Provide the [x, y] coordinate of the cell's center where the given text is located.  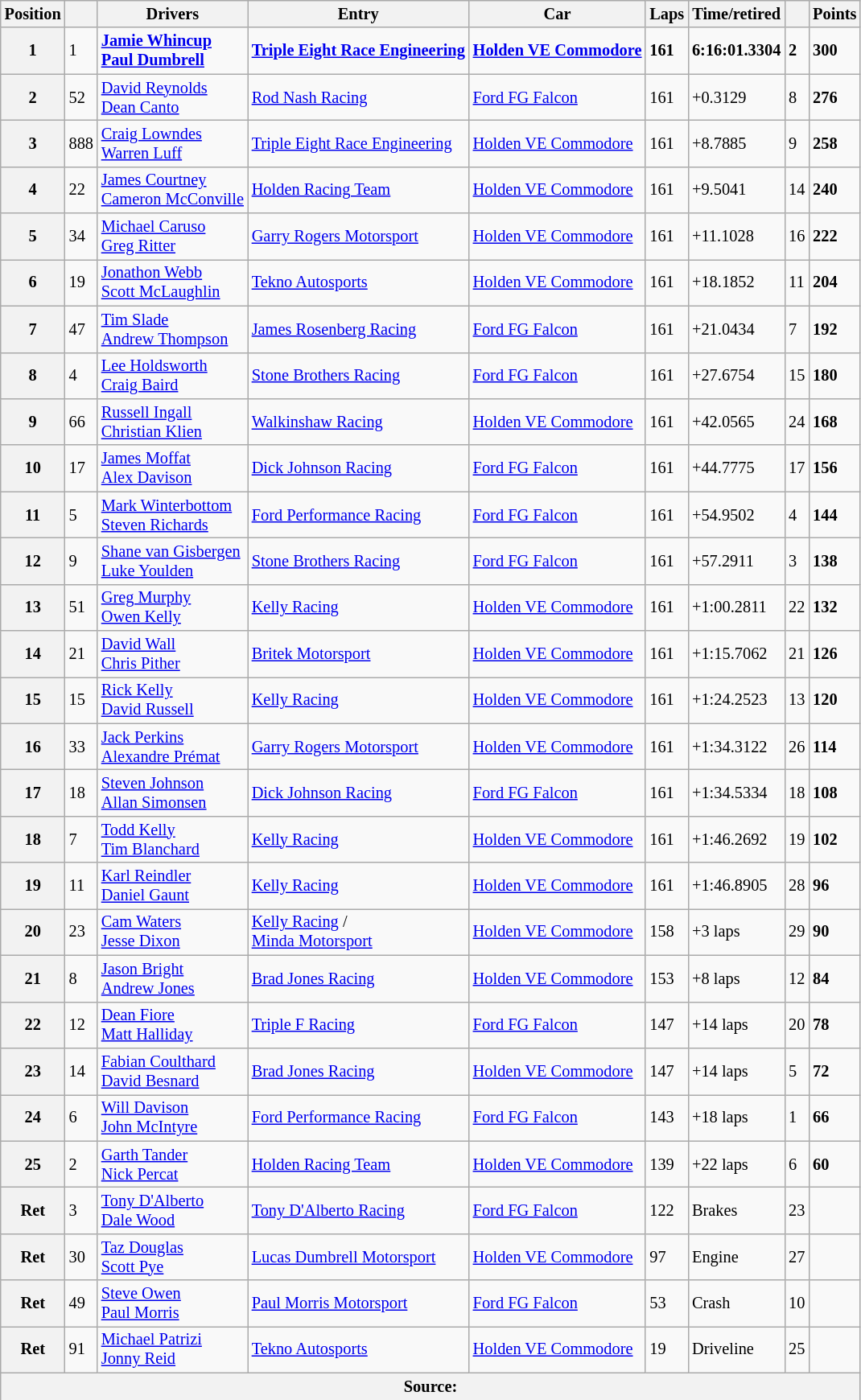
258 [834, 143]
180 [834, 376]
Time/retired [736, 14]
78 [834, 1025]
90 [834, 932]
+21.0434 [736, 329]
Greg Murphy Owen Kelly [172, 607]
Russell Ingall Christian Klien [172, 422]
144 [834, 515]
Craig Lowndes Warren Luff [172, 143]
Fabian Coulthard David Besnard [172, 1071]
Lucas Dumbrell Motorsport [359, 1257]
276 [834, 97]
Will Davison John McIntyre [172, 1118]
888 [81, 143]
+1:34.5334 [736, 793]
126 [834, 654]
+57.2911 [736, 561]
34 [81, 237]
26 [797, 747]
+3 laps [736, 932]
+8.7885 [736, 143]
+1:15.7062 [736, 654]
28 [797, 886]
+0.3129 [736, 97]
Taz Douglas Scott Pye [172, 1257]
Rod Nash Racing [359, 97]
138 [834, 561]
Tony D'Alberto Dale Wood [172, 1210]
300 [834, 51]
Brakes [736, 1210]
Jamie Whincup Paul Dumbrell [172, 51]
52 [81, 97]
Michael Caruso Greg Ritter [172, 237]
Shane van Gisbergen Luke Youlden [172, 561]
Entry [359, 14]
143 [666, 1118]
29 [797, 932]
+44.7775 [736, 468]
Laps [666, 14]
33 [81, 747]
84 [834, 978]
Steve Owen Paul Morris [172, 1303]
+1:46.2692 [736, 839]
Lee Holdsworth Craig Baird [172, 376]
204 [834, 282]
Karl Reindler Daniel Gaunt [172, 886]
James Courtney Cameron McConville [172, 190]
Triple F Racing [359, 1025]
Crash [736, 1303]
Todd Kelly Tim Blanchard [172, 839]
James Moffat Alex Davison [172, 468]
+1:24.2523 [736, 700]
David Reynolds Dean Canto [172, 97]
72 [834, 1071]
30 [81, 1257]
Position [33, 14]
51 [81, 607]
+22 laps [736, 1164]
Engine [736, 1257]
192 [834, 329]
Garth Tander Nick Percat [172, 1164]
Tony D'Alberto Racing [359, 1210]
Dean Fiore Matt Halliday [172, 1025]
+1:34.3122 [736, 747]
Drivers [172, 14]
Michael Patrizi Jonny Reid [172, 1349]
Points [834, 14]
156 [834, 468]
108 [834, 793]
49 [81, 1303]
Steven Johnson Allan Simonsen [172, 793]
139 [666, 1164]
168 [834, 422]
Rick Kelly David Russell [172, 700]
Cam Waters Jesse Dixon [172, 932]
6:16:01.3304 [736, 51]
Britek Motorsport [359, 654]
240 [834, 190]
Tim Slade Andrew Thompson [172, 329]
96 [834, 886]
153 [666, 978]
27 [797, 1257]
+1:00.2811 [736, 607]
222 [834, 237]
+27.6754 [736, 376]
Jason Bright Andrew Jones [172, 978]
47 [81, 329]
+18 laps [736, 1118]
Kelly Racing /Minda Motorsport [359, 932]
+11.1028 [736, 237]
+9.5041 [736, 190]
Walkinshaw Racing [359, 422]
David Wall Chris Pither [172, 654]
Driveline [736, 1349]
Paul Morris Motorsport [359, 1303]
Car [558, 14]
53 [666, 1303]
97 [666, 1257]
Mark Winterbottom Steven Richards [172, 515]
122 [666, 1210]
102 [834, 839]
132 [834, 607]
120 [834, 700]
Source: [431, 1386]
Jonathon Webb Scott McLaughlin [172, 282]
158 [666, 932]
+54.9502 [736, 515]
91 [81, 1349]
+8 laps [736, 978]
60 [834, 1164]
+1:46.8905 [736, 886]
James Rosenberg Racing [359, 329]
+18.1852 [736, 282]
114 [834, 747]
+42.0565 [736, 422]
Jack Perkins Alexandre Prémat [172, 747]
